Return (x, y) of the center of cell containing provided text 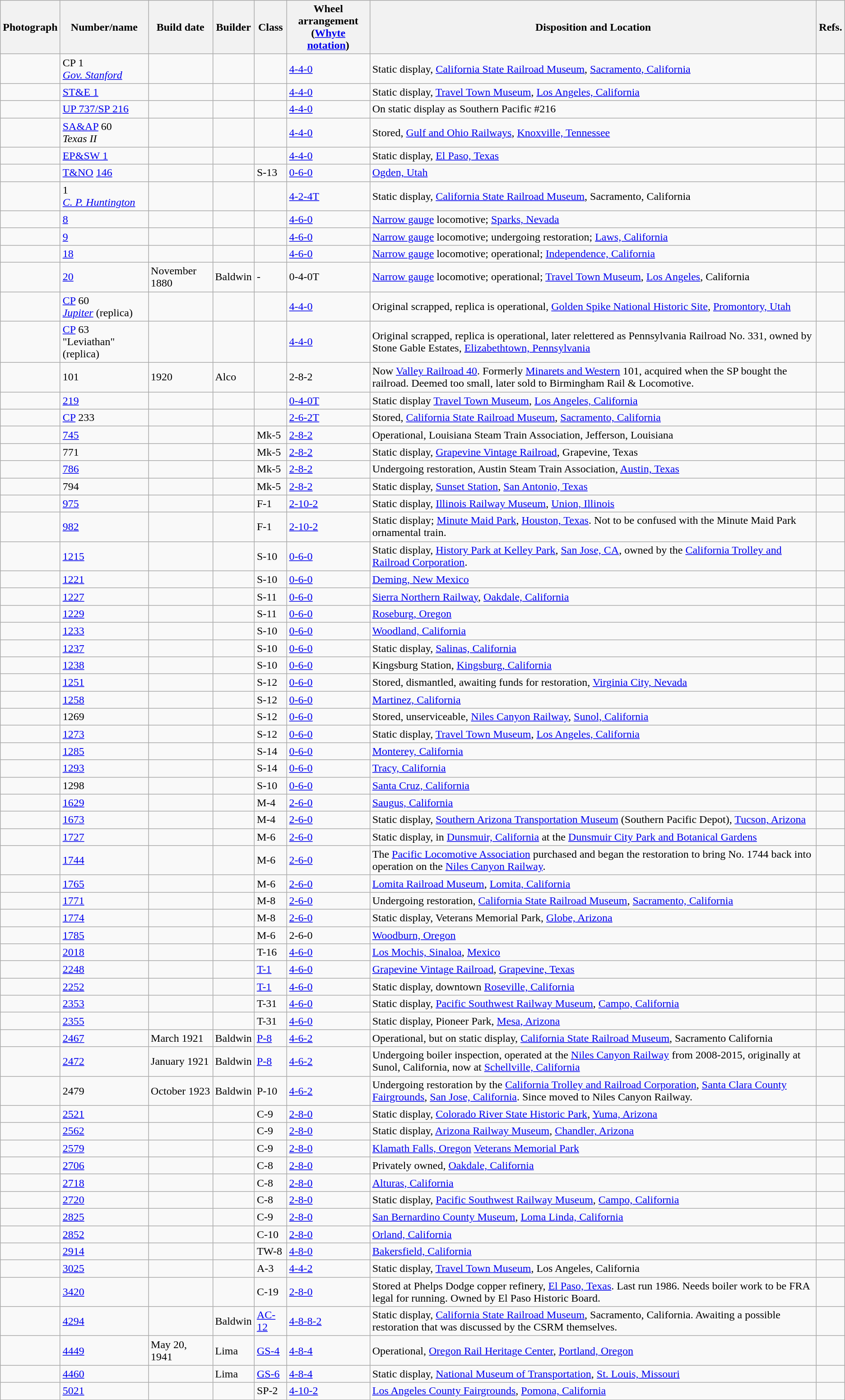
982 (104, 527)
1727 (104, 837)
4449 (104, 1351)
Klamath Falls, Oregon Veterans Memorial Park (593, 1148)
SP-2 (270, 1391)
Original scrapped, replica is operational, Golden Spike National Historic Site, Promontory, Utah (593, 306)
T-16 (270, 952)
1920 (181, 377)
CP 233 (104, 418)
Lomita Railroad Museum, Lomita, California (593, 883)
Static display; Minute Maid Park, Houston, Texas. Not to be confused with the Minute Maid Park ornamental train. (593, 527)
1221 (104, 579)
Sierra Northern Railway, Oakdale, California (593, 596)
Static display, Salinas, California (593, 648)
1273 (104, 734)
1629 (104, 803)
Alturas, California (593, 1183)
18 (104, 254)
Disposition and Location (593, 27)
2479 (104, 1091)
The Pacific Locomotive Association purchased and began the restoration to bring No. 1744 back into operation on the Niles Canyon Railway. (593, 860)
8 (104, 219)
Undergoing restoration, California State Railroad Museum, Sacramento, California (593, 901)
2852 (104, 1234)
1258 (104, 700)
9 (104, 236)
Ogden, Utah (593, 173)
975 (104, 504)
2706 (104, 1165)
1229 (104, 614)
Static display Travel Town Museum, Los Angeles, California (593, 401)
Operational, but on static display, California State Railroad Museum, Sacramento California (593, 1038)
1771 (104, 901)
Static display, Grapevine Vintage Railroad, Grapevine, Texas (593, 452)
UP 737/SP 216 (104, 109)
S-13 (270, 173)
Static display, Southern Arizona Transportation Museum (Southern Pacific Depot), Tucson, Arizona (593, 820)
Kingsburg Station, Kingsburg, California (593, 665)
GS-4 (270, 1351)
1C. P. Huntington (104, 196)
C-10 (270, 1234)
4-2-4T (328, 196)
Static display, History Park at Kelley Park, San Jose, CA, owned by the California Trolley and Railroad Corporation. (593, 556)
786 (104, 469)
San Bernardino County Museum, Loma Linda, California (593, 1217)
Orland, California (593, 1234)
1293 (104, 768)
2467 (104, 1038)
Narrow gauge locomotive; operational; Travel Town Museum, Los Angeles, California (593, 277)
Static display, Sunset Station, San Antonio, Texas (593, 486)
May 20, 1941 (181, 1351)
Static display, Arizona Railway Museum, Chandler, Arizona (593, 1131)
On static display as Southern Pacific #216 (593, 109)
Stored, unserviceable, Niles Canyon Railway, Sunol, California (593, 717)
1765 (104, 883)
4-10-2 (328, 1391)
2472 (104, 1061)
771 (104, 452)
Roseburg, Oregon (593, 614)
2-6-2T (328, 418)
Monterey, California (593, 751)
Undergoing boiler inspection, operated at the Niles Canyon Railway from 2008-2015, originally at Sunol, California, now at Schellville, California (593, 1061)
2579 (104, 1148)
CP 63"Leviathan" (replica) (104, 342)
Martinez, California (593, 700)
4-8-8-2 (328, 1321)
Static display, California State Railroad Museum, Sacramento, California. Awaiting a possible restoration that was discussed by the CSRM themselves. (593, 1321)
T&NO 146 (104, 173)
2562 (104, 1131)
Refs. (831, 27)
AC-12 (270, 1321)
4-8-0 (328, 1252)
745 (104, 435)
219 (104, 401)
Bakersfield, California (593, 1252)
GS-6 (270, 1374)
1269 (104, 717)
1238 (104, 665)
1237 (104, 648)
January 1921 (181, 1061)
Privately owned, Oakdale, California (593, 1165)
P-10 (270, 1091)
Build date (181, 27)
Stored, dismantled, awaiting funds for restoration, Virginia City, Nevada (593, 683)
- (270, 277)
Static display, Colorado River State Historic Park, Yuma, Arizona (593, 1114)
2825 (104, 1217)
Static display, Illinois Railway Museum, Union, Illinois (593, 504)
2914 (104, 1252)
2718 (104, 1183)
CP 1Gov. Stanford (104, 69)
101 (104, 377)
Static display, El Paso, Texas (593, 156)
Operational, Oregon Rail Heritage Center, Portland, Oregon (593, 1351)
Operational, Louisiana Steam Train Association, Jefferson, Louisiana (593, 435)
Static display, Veterans Memorial Park, Globe, Arizona (593, 918)
3420 (104, 1292)
Static display, Pioneer Park, Mesa, Arizona (593, 1021)
C-19 (270, 1292)
Narrow gauge locomotive; Sparks, Nevada (593, 219)
EP&SW 1 (104, 156)
Los Angeles County Fairgrounds, Pomona, California (593, 1391)
Woodland, California (593, 631)
2252 (104, 987)
2355 (104, 1021)
2353 (104, 1004)
Undergoing restoration, Austin Steam Train Association, Austin, Texas (593, 469)
2720 (104, 1200)
Narrow gauge locomotive; undergoing restoration; Laws, California (593, 236)
2018 (104, 952)
October 1923 (181, 1091)
1215 (104, 556)
1673 (104, 820)
3025 (104, 1269)
1233 (104, 631)
November 1880 (181, 277)
1285 (104, 751)
1744 (104, 860)
20 (104, 277)
Builder (233, 27)
Static display, downtown Roseville, California (593, 987)
1774 (104, 918)
5021 (104, 1391)
1227 (104, 596)
Grapevine Vintage Railroad, Grapevine, Texas (593, 970)
Narrow gauge locomotive; operational; Independence, California (593, 254)
Stored, Gulf and Ohio Railways, Knoxville, Tennessee (593, 133)
Woodburn, Oregon (593, 935)
2521 (104, 1114)
Wheel arrangement(Whyte notation) (328, 27)
Number/name (104, 27)
Saugus, California (593, 803)
2248 (104, 970)
SA&AP 60Texas II (104, 133)
4-4-2 (328, 1269)
Alco (233, 377)
A-3 (270, 1269)
Los Mochis, Sinaloa, Mexico (593, 952)
Tracy, California (593, 768)
1785 (104, 935)
CP 60Jupiter (replica) (104, 306)
4294 (104, 1321)
Deming, New Mexico (593, 579)
Static display, in Dunsmuir, California at the Dunsmuir City Park and Botanical Gardens (593, 837)
Photograph (30, 27)
1251 (104, 683)
4460 (104, 1374)
ST&E 1 (104, 92)
TW-8 (270, 1252)
Stored, California State Railroad Museum, Sacramento, California (593, 418)
Static display, National Museum of Transportation, St. Louis, Missouri (593, 1374)
794 (104, 486)
1298 (104, 785)
March 1921 (181, 1038)
Class (270, 27)
Santa Cruz, California (593, 785)
